Detect which cell encompasses the target text, then output its (x, y) center coordinate. 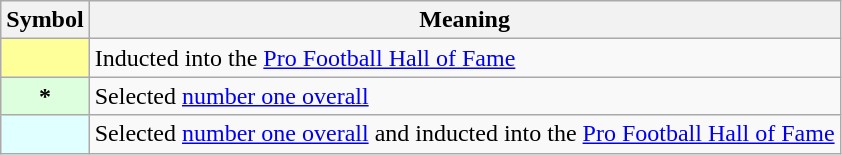
Selected number one overall (464, 96)
Selected number one overall and inducted into the Pro Football Hall of Fame (464, 134)
Meaning (464, 20)
Symbol (45, 20)
* (45, 96)
Inducted into the Pro Football Hall of Fame (464, 58)
